Output the [x, y] coordinate of the center of the cell containing the given text.  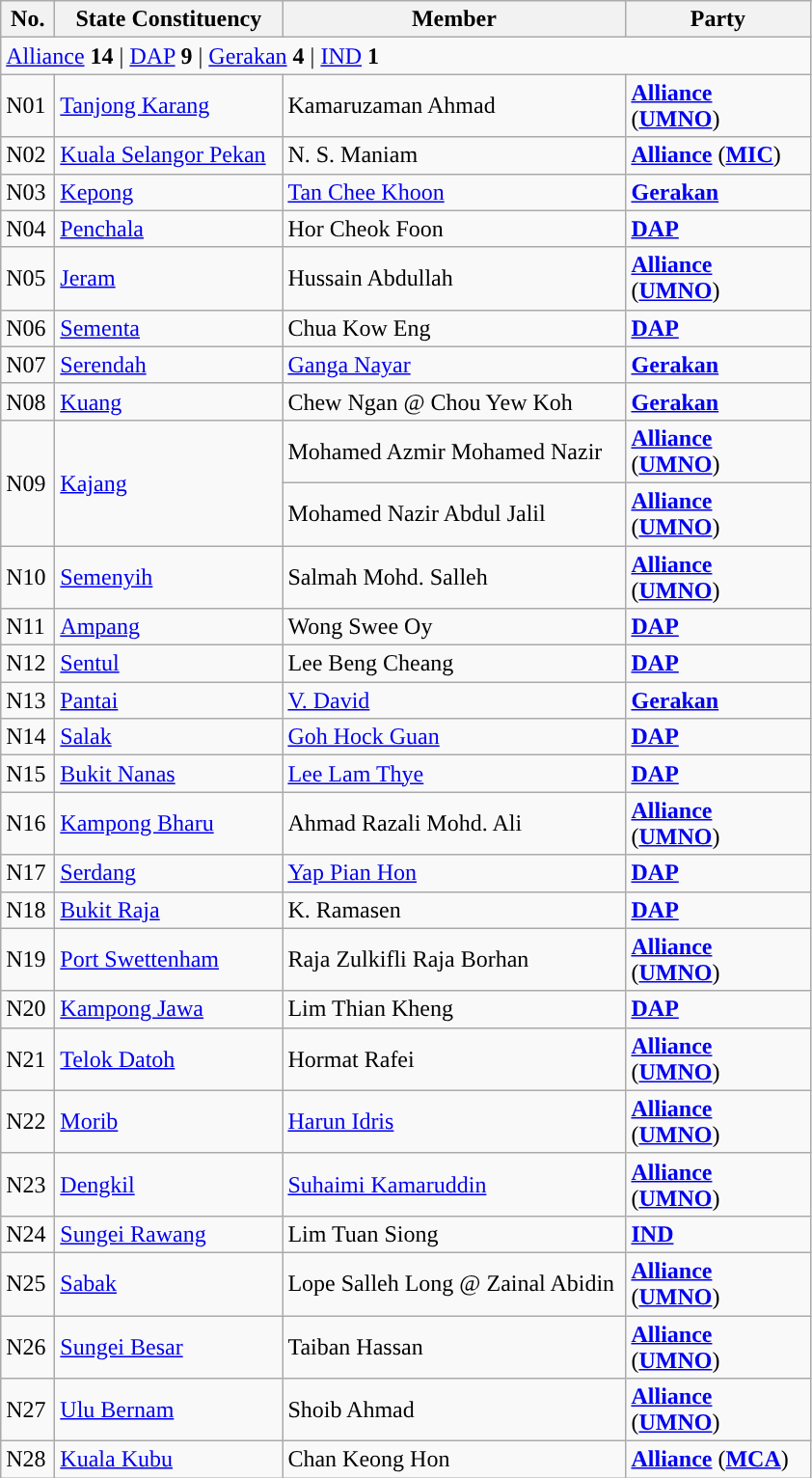
Port Swettenham [169, 959]
Lee Lam Thye [454, 774]
N05 [28, 278]
Kampong Bharu [169, 824]
Kampong Jawa [169, 1009]
N22 [28, 1121]
No. [28, 19]
N11 [28, 627]
Salak [169, 737]
Morib [169, 1121]
N23 [28, 1185]
Pantai [169, 700]
Suhaimi Kamaruddin [454, 1185]
N04 [28, 229]
Mohamed Azmir Mohamed Nazir [454, 452]
Wong Swee Oy [454, 627]
Lim Tuan Siong [454, 1234]
Raja Zulkifli Raja Borhan [454, 959]
Ganga Nayar [454, 365]
N13 [28, 700]
N09 [28, 482]
Kajang [169, 482]
N24 [28, 1234]
Tanjong Karang [169, 106]
N07 [28, 365]
Mohamed Nazir Abdul Jalil [454, 513]
N. S. Maniam [454, 155]
Bukit Nanas [169, 774]
Sabak [169, 1283]
Alliance (MIC) [717, 155]
V. David [454, 700]
N02 [28, 155]
N19 [28, 959]
Dengkil [169, 1185]
Serendah [169, 365]
Hor Cheok Foon [454, 229]
Penchala [169, 229]
Alliance 14 | DAP 9 | Gerakan 4 | IND 1 [405, 56]
N25 [28, 1283]
N15 [28, 774]
Kuala Selangor Pekan [169, 155]
K. Ramasen [454, 910]
Member [454, 19]
IND [717, 1234]
N03 [28, 192]
Ampang [169, 627]
N06 [28, 328]
Lee Beng Cheang [454, 664]
N28 [28, 1460]
Alliance (MCA) [717, 1460]
Hussain Abdullah [454, 278]
Sementa [169, 328]
Salmah Mohd. Salleh [454, 577]
Sentul [169, 664]
Tan Chee Khoon [454, 192]
Telok Datoh [169, 1059]
Taiban Hassan [454, 1347]
Chua Kow Eng [454, 328]
Semenyih [169, 577]
Chan Keong Hon [454, 1460]
N08 [28, 401]
N21 [28, 1059]
Goh Hock Guan [454, 737]
Chew Ngan @ Chou Yew Koh [454, 401]
N26 [28, 1347]
N16 [28, 824]
Sungei Rawang [169, 1234]
Harun Idris [454, 1121]
Hormat Rafei [454, 1059]
N01 [28, 106]
Sungei Besar [169, 1347]
N20 [28, 1009]
Kepong [169, 192]
Lim Thian Kheng [454, 1009]
Bukit Raja [169, 910]
Kamaruzaman Ahmad [454, 106]
Yap Pian Hon [454, 873]
State Constituency [169, 19]
N10 [28, 577]
N14 [28, 737]
Kuang [169, 401]
Shoib Ahmad [454, 1410]
Lope Salleh Long @ Zainal Abidin [454, 1283]
N18 [28, 910]
Ahmad Razali Mohd. Ali [454, 824]
Ulu Bernam [169, 1410]
N12 [28, 664]
Serdang [169, 873]
Jeram [169, 278]
N17 [28, 873]
Kuala Kubu [169, 1460]
Party [717, 19]
N27 [28, 1410]
